For the text-containing cell, return its midpoint in (X, Y) coordinate format. 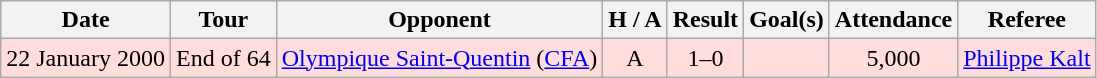
Goal(s) (787, 20)
Olympique Saint-Quentin (CFA) (440, 58)
Philippe Kalt (1027, 58)
Attendance (893, 20)
A (635, 58)
22 January 2000 (86, 58)
Result (705, 20)
Date (86, 20)
Opponent (440, 20)
Referee (1027, 20)
End of 64 (223, 58)
1–0 (705, 58)
5,000 (893, 58)
H / A (635, 20)
Tour (223, 20)
